For the text-containing cell, return its midpoint in (x, y) coordinate format. 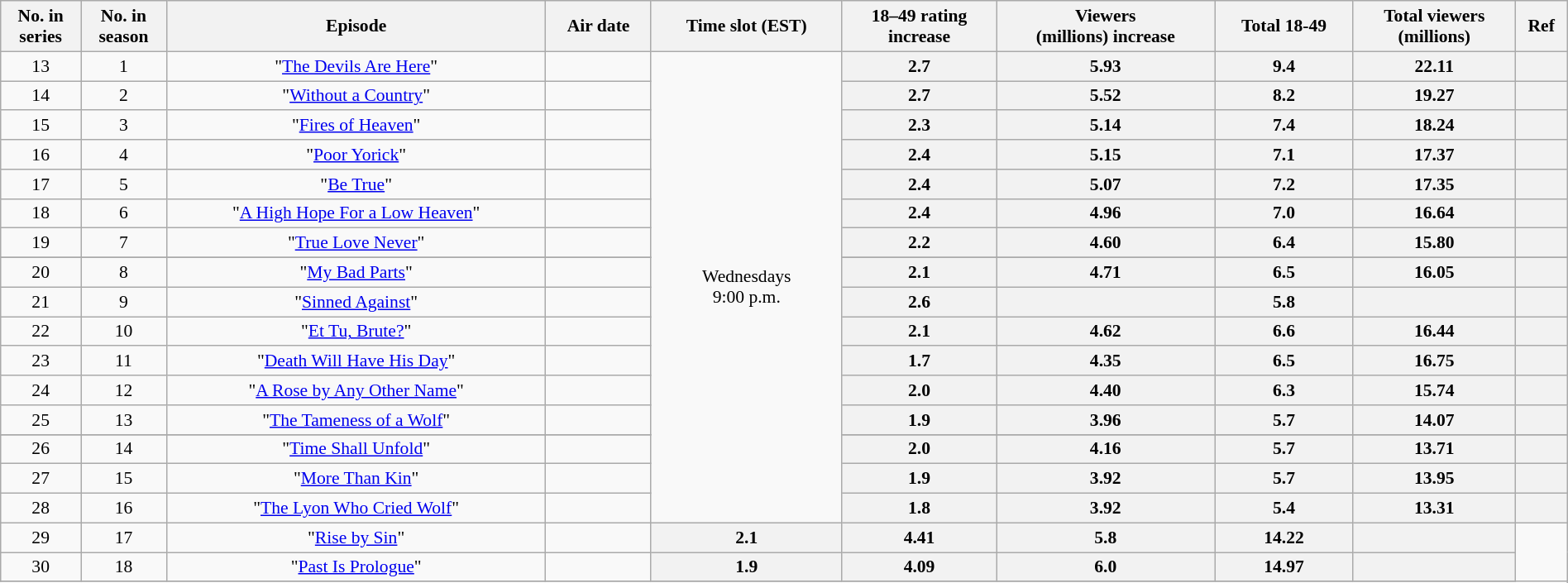
22.11 (1434, 66)
"The Lyon Who Cried Wolf" (356, 509)
5.07 (1106, 184)
30 (41, 567)
12 (124, 390)
4.41 (919, 538)
No. inseries (41, 26)
"Et Tu, Brute?" (356, 332)
"More Than Kin" (356, 479)
6.4 (1284, 243)
4 (124, 155)
16.05 (1434, 273)
8 (124, 273)
"Death Will Have His Day" (356, 361)
19 (41, 243)
13.71 (1434, 449)
13.31 (1434, 509)
4.09 (919, 567)
5.15 (1106, 155)
4.16 (1106, 449)
7 (124, 243)
Ref (1542, 26)
20 (41, 273)
5.93 (1106, 66)
No. inseason (124, 26)
1 (124, 66)
"Sinned Against" (356, 302)
14.97 (1284, 567)
24 (41, 390)
16.44 (1434, 332)
3.96 (1106, 420)
"Past Is Prologue" (356, 567)
2.6 (919, 302)
5.14 (1106, 126)
14.22 (1284, 538)
"Without a Country" (356, 96)
6.3 (1284, 390)
"Time Shall Unfold" (356, 449)
4.35 (1106, 361)
11 (124, 361)
7.2 (1284, 184)
21 (41, 302)
5.4 (1284, 509)
"A High Hope For a Low Heaven" (356, 213)
18.24 (1434, 126)
Air date (599, 26)
15.80 (1434, 243)
4.71 (1106, 273)
"Rise by Sin" (356, 538)
29 (41, 538)
9 (124, 302)
15.74 (1434, 390)
16.75 (1434, 361)
6 (124, 213)
4.60 (1106, 243)
19.27 (1434, 96)
Wednesdays9:00 p.m. (746, 287)
10 (124, 332)
7.4 (1284, 126)
26 (41, 449)
Time slot (EST) (746, 26)
4.62 (1106, 332)
"The Devils Are Here" (356, 66)
7.1 (1284, 155)
13.95 (1434, 479)
"Fires of Heaven" (356, 126)
Episode (356, 26)
18–49 ratingincrease (919, 26)
27 (41, 479)
17.37 (1434, 155)
"True Love Never" (356, 243)
Total 18-49 (1284, 26)
22 (41, 332)
5.52 (1106, 96)
"Poor Yorick" (356, 155)
6.0 (1106, 567)
7.0 (1284, 213)
"A Rose by Any Other Name" (356, 390)
2.2 (919, 243)
4.96 (1106, 213)
Total viewers(millions) (1434, 26)
8.2 (1284, 96)
"The Tameness of a Wolf" (356, 420)
"Be True" (356, 184)
1.7 (919, 361)
25 (41, 420)
2 (124, 96)
1.8 (919, 509)
9.4 (1284, 66)
3 (124, 126)
6.6 (1284, 332)
5 (124, 184)
16.64 (1434, 213)
"My Bad Parts" (356, 273)
17.35 (1434, 184)
2.3 (919, 126)
Viewers(millions) increase (1106, 26)
4.40 (1106, 390)
28 (41, 509)
23 (41, 361)
14.07 (1434, 420)
